For the text-containing cell, return its midpoint in [X, Y] coordinate format. 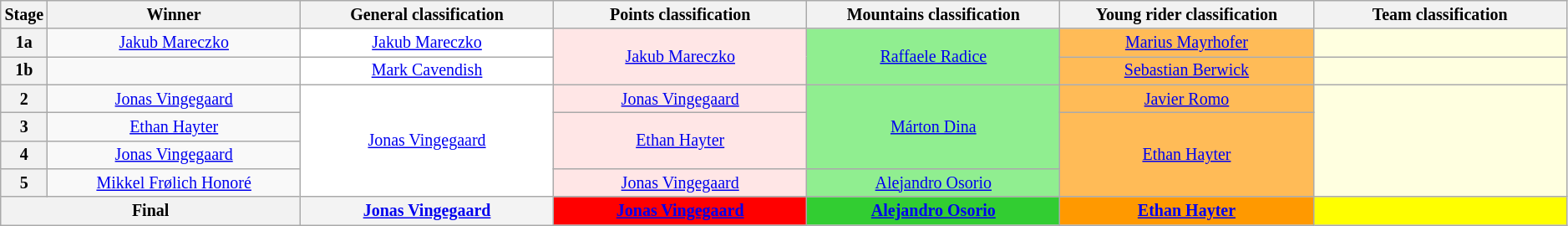
Team classification [1440, 15]
Mountains classification [934, 15]
Final [150, 211]
1a [24, 44]
Sebastian Berwick [1186, 70]
Winner [174, 15]
Points classification [680, 15]
Young rider classification [1186, 15]
Javier Romo [1186, 99]
Stage [24, 15]
Marius Mayrhofer [1186, 44]
General classification [426, 15]
4 [24, 154]
Mark Cavendish [426, 70]
1b [24, 70]
5 [24, 182]
Márton Dina [934, 126]
2 [24, 99]
Mikkel Frølich Honoré [174, 182]
3 [24, 127]
Raffaele Radice [934, 57]
